Provide the [X, Y] coordinate of the cell's center where the given text is located.  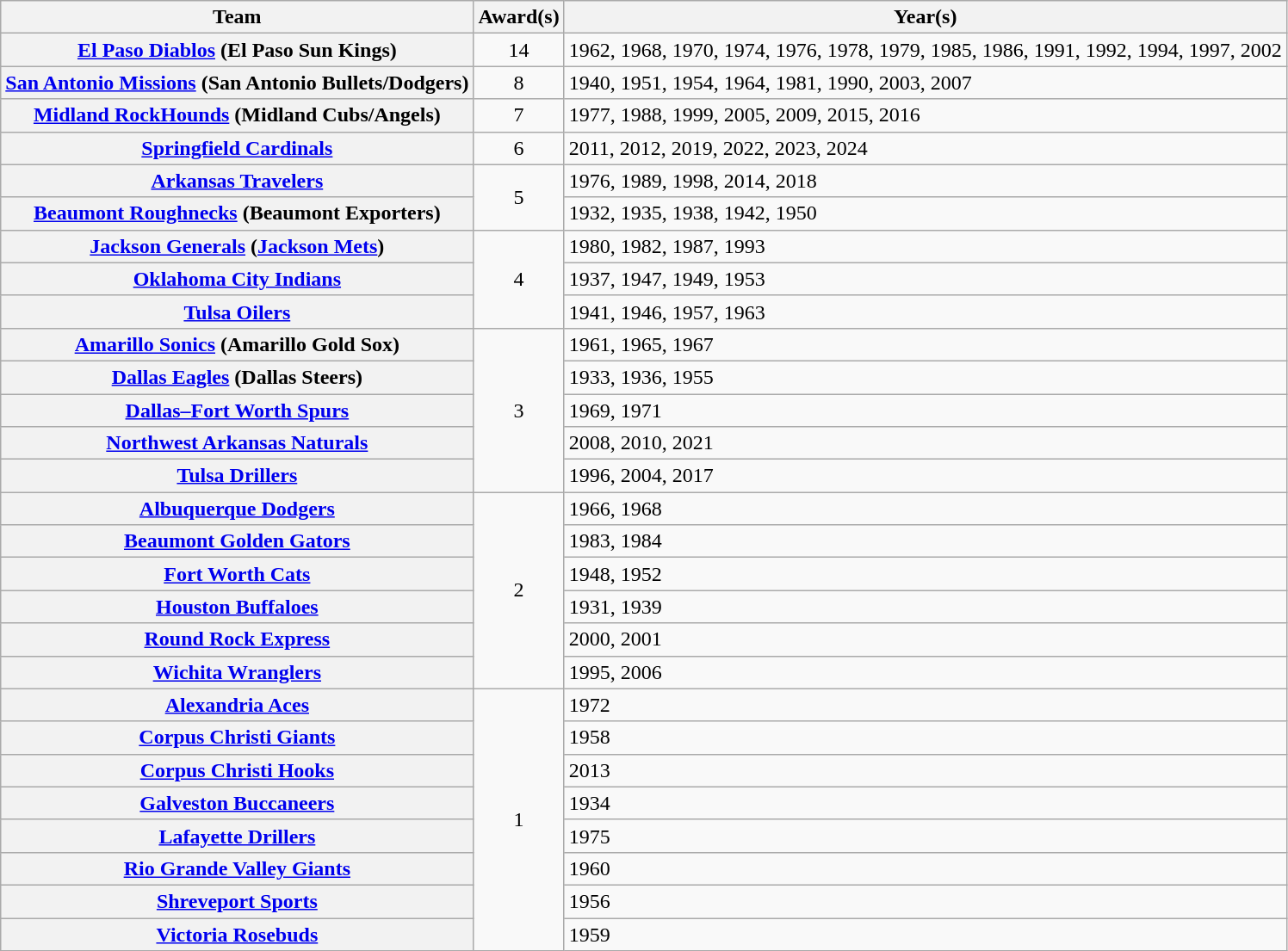
1948, 1952 [925, 574]
1983, 1984 [925, 541]
Arkansas Travelers [238, 181]
El Paso Diablos (El Paso Sun Kings) [238, 50]
1933, 1936, 1955 [925, 377]
1934 [925, 803]
1972 [925, 705]
8 [518, 83]
Galveston Buccaneers [238, 803]
Beaumont Golden Gators [238, 541]
1931, 1939 [925, 607]
Team [238, 17]
1966, 1968 [925, 509]
Midland RockHounds (Midland Cubs/Angels) [238, 115]
Tulsa Oilers [238, 312]
Beaumont Roughnecks (Beaumont Exporters) [238, 213]
1937, 1947, 1949, 1953 [925, 279]
1977, 1988, 1999, 2005, 2009, 2015, 2016 [925, 115]
2011, 2012, 2019, 2022, 2023, 2024 [925, 148]
6 [518, 148]
7 [518, 115]
1969, 1971 [925, 411]
2013 [925, 770]
Lafayette Drillers [238, 836]
1975 [925, 836]
1941, 1946, 1957, 1963 [925, 312]
Tulsa Drillers [238, 476]
1961, 1965, 1967 [925, 344]
Award(s) [518, 17]
14 [518, 50]
Round Rock Express [238, 639]
5 [518, 197]
Oklahoma City Indians [238, 279]
1958 [925, 738]
Alexandria Aces [238, 705]
1996, 2004, 2017 [925, 476]
San Antonio Missions (San Antonio Bullets/Dodgers) [238, 83]
1960 [925, 868]
Albuquerque Dodgers [238, 509]
Houston Buffaloes [238, 607]
4 [518, 279]
1940, 1951, 1954, 1964, 1981, 1990, 2003, 2007 [925, 83]
Year(s) [925, 17]
Rio Grande Valley Giants [238, 868]
Dallas Eagles (Dallas Steers) [238, 377]
Jackson Generals (Jackson Mets) [238, 246]
Victoria Rosebuds [238, 934]
Corpus Christi Hooks [238, 770]
1976, 1989, 1998, 2014, 2018 [925, 181]
1956 [925, 901]
2000, 2001 [925, 639]
1980, 1982, 1987, 1993 [925, 246]
2008, 2010, 2021 [925, 443]
Shreveport Sports [238, 901]
1932, 1935, 1938, 1942, 1950 [925, 213]
Fort Worth Cats [238, 574]
Dallas–Fort Worth Spurs [238, 411]
1962, 1968, 1970, 1974, 1976, 1978, 1979, 1985, 1986, 1991, 1992, 1994, 1997, 2002 [925, 50]
1995, 2006 [925, 672]
Wichita Wranglers [238, 672]
3 [518, 410]
2 [518, 590]
1959 [925, 934]
1 [518, 819]
Northwest Arkansas Naturals [238, 443]
Springfield Cardinals [238, 148]
Amarillo Sonics (Amarillo Gold Sox) [238, 344]
Corpus Christi Giants [238, 738]
